For the text-containing cell, return its midpoint in [X, Y] coordinate format. 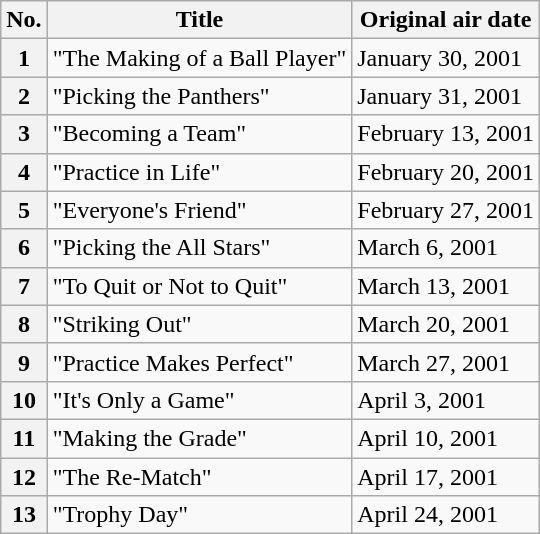
No. [24, 20]
4 [24, 172]
February 20, 2001 [446, 172]
11 [24, 438]
Original air date [446, 20]
January 31, 2001 [446, 96]
January 30, 2001 [446, 58]
5 [24, 210]
3 [24, 134]
2 [24, 96]
February 27, 2001 [446, 210]
March 20, 2001 [446, 324]
13 [24, 515]
"Becoming a Team" [200, 134]
"To Quit or Not to Quit" [200, 286]
Title [200, 20]
"The Making of a Ball Player" [200, 58]
March 6, 2001 [446, 248]
12 [24, 477]
"Practice in Life" [200, 172]
"Trophy Day" [200, 515]
"Picking the All Stars" [200, 248]
April 10, 2001 [446, 438]
March 13, 2001 [446, 286]
March 27, 2001 [446, 362]
7 [24, 286]
1 [24, 58]
April 3, 2001 [446, 400]
6 [24, 248]
8 [24, 324]
"Striking Out" [200, 324]
"It's Only a Game" [200, 400]
10 [24, 400]
April 24, 2001 [446, 515]
"Everyone's Friend" [200, 210]
"The Re-Match" [200, 477]
9 [24, 362]
February 13, 2001 [446, 134]
April 17, 2001 [446, 477]
"Picking the Panthers" [200, 96]
"Making the Grade" [200, 438]
"Practice Makes Perfect" [200, 362]
